For the text-containing cell, return its midpoint in (x, y) coordinate format. 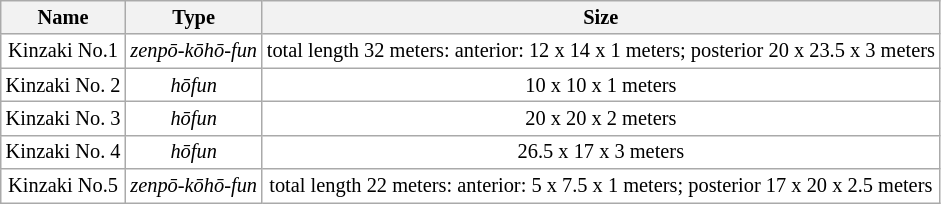
10 x 10 x 1 meters (601, 85)
26.5 x 17 x 3 meters (601, 152)
Kinzaki No. 3 (64, 118)
Kinzaki No.5 (64, 186)
Name (64, 17)
Kinzaki No.1 (64, 51)
total length 32 meters: anterior: 12 x 14 x 1 meters; posterior 20 x 23.5 x 3 meters (601, 51)
Type (194, 17)
Kinzaki No. 4 (64, 152)
20 x 20 x 2 meters (601, 118)
total length 22 meters: anterior: 5 x 7.5 x 1 meters; posterior 17 x 20 x 2.5 meters (601, 186)
Kinzaki No. 2 (64, 85)
Size (601, 17)
